Return (x, y) of the center of cell containing provided text 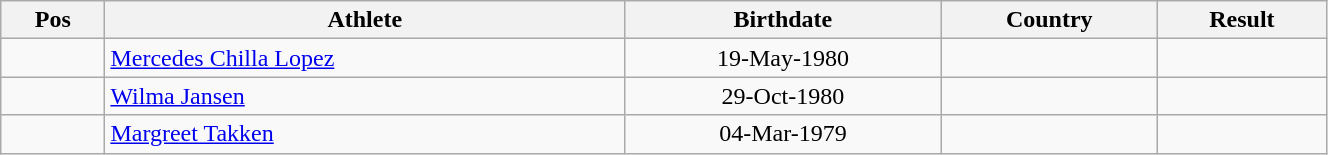
29-Oct-1980 (783, 96)
Country (1049, 20)
19-May-1980 (783, 58)
Margreet Takken (365, 134)
Wilma Jansen (365, 96)
Pos (53, 20)
Birthdate (783, 20)
Athlete (365, 20)
Mercedes Chilla Lopez (365, 58)
04-Mar-1979 (783, 134)
Result (1242, 20)
